Capture the cell that displays the provided text and extract its [X, Y] central coordinate. 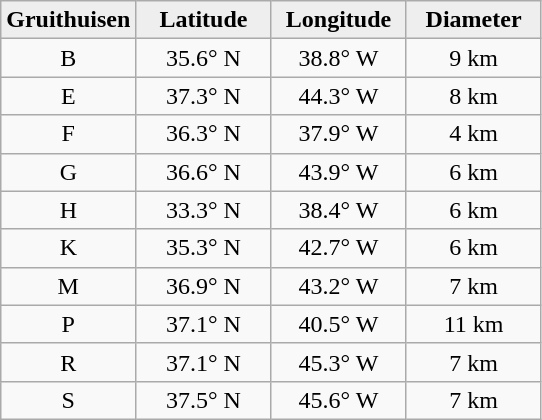
37.9° W [338, 134]
33.3° N [204, 210]
H [68, 210]
37.3° N [204, 96]
E [68, 96]
36.6° N [204, 172]
G [68, 172]
Latitude [204, 20]
K [68, 248]
B [68, 58]
35.3° N [204, 248]
45.6° W [338, 400]
45.3° W [338, 362]
40.5° W [338, 324]
36.9° N [204, 286]
S [68, 400]
Diameter [474, 20]
9 km [474, 58]
P [68, 324]
Longitude [338, 20]
4 km [474, 134]
35.6° N [204, 58]
37.5° N [204, 400]
Gruithuisen [68, 20]
F [68, 134]
42.7° W [338, 248]
38.8° W [338, 58]
44.3° W [338, 96]
36.3° N [204, 134]
8 km [474, 96]
43.9° W [338, 172]
11 km [474, 324]
43.2° W [338, 286]
M [68, 286]
R [68, 362]
38.4° W [338, 210]
